Extract the [X, Y] coordinate from the center of the cell holding the provided text.  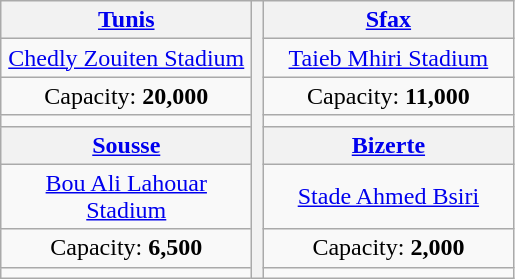
Capacity: 6,500 [126, 248]
Tunis [126, 20]
Sfax [388, 20]
Chedly Zouiten Stadium [126, 58]
Bizerte [388, 145]
Capacity: 2,000 [388, 248]
Stade Ahmed Bsiri [388, 196]
Taieb Mhiri Stadium [388, 58]
Bou Ali Lahouar Stadium [126, 196]
Sousse [126, 145]
Capacity: 20,000 [126, 96]
Capacity: 11,000 [388, 96]
